Search for the cell housing the specified text and yield its (X, Y) center coordinate. 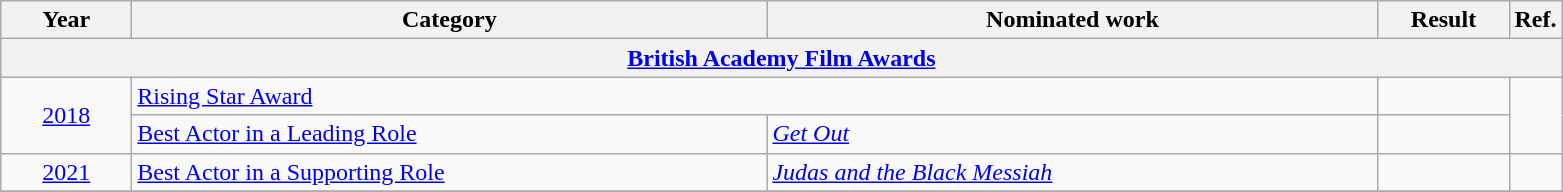
Ref. (1536, 20)
Result (1444, 20)
Category (450, 20)
Get Out (1072, 134)
British Academy Film Awards (782, 58)
Judas and the Black Messiah (1072, 172)
Best Actor in a Supporting Role (450, 172)
2021 (66, 172)
Year (66, 20)
Best Actor in a Leading Role (450, 134)
Rising Star Award (755, 96)
2018 (66, 115)
Nominated work (1072, 20)
